Locate the cell with the specified text and output its (x, y) center coordinate. 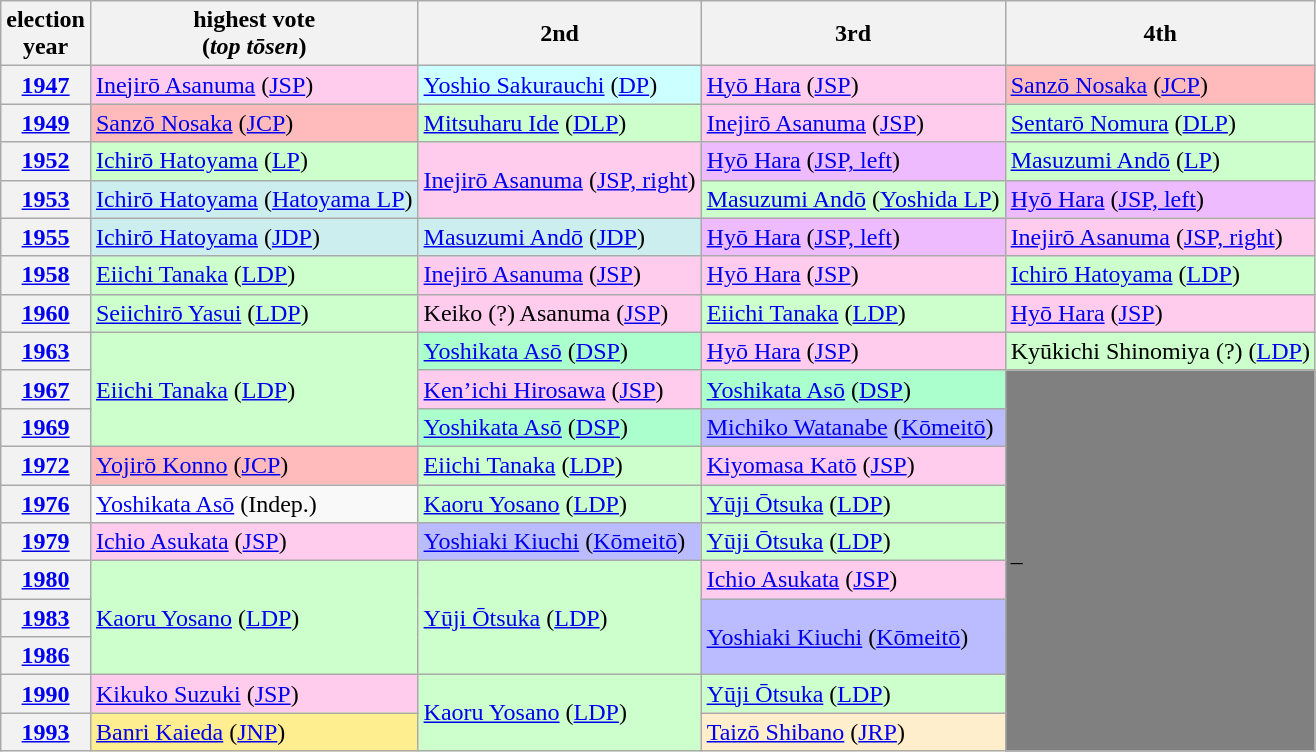
Kikuko Suzuki (JSP) (254, 694)
Seiichirō Yasui (LDP) (254, 313)
1963 (46, 351)
1972 (46, 465)
2nd (560, 34)
1949 (46, 123)
1953 (46, 199)
Banri Kaieda (JNP) (254, 732)
1980 (46, 580)
Ichirō Hatoyama (JDP) (254, 237)
highest vote(top tōsen) (254, 34)
Keiko (?) Asanuma (JSP) (560, 313)
Yojirō Konno (JCP) (254, 465)
1947 (46, 85)
Yoshio Sakurauchi (DP) (560, 85)
1983 (46, 618)
Masuzumi Andō (Yoshida LP) (853, 199)
3rd (853, 34)
1955 (46, 237)
1990 (46, 694)
4th (1160, 34)
1960 (46, 313)
Kyūkichi Shinomiya (?) (LDP) (1160, 351)
Taizō Shibano (JRP) (853, 732)
1967 (46, 389)
1993 (46, 732)
Ichirō Hatoyama (Hatoyama LP) (254, 199)
1986 (46, 656)
Michiko Watanabe (Kōmeitō) (853, 427)
Yoshikata Asō (Indep.) (254, 503)
1952 (46, 161)
Ichirō Hatoyama (LP) (254, 161)
electionyear (46, 34)
Ken’ichi Hirosawa (JSP) (560, 389)
1979 (46, 542)
1969 (46, 427)
Mitsuharu Ide (DLP) (560, 123)
Kiyomasa Katō (JSP) (853, 465)
– (1160, 560)
Masuzumi Andō (JDP) (560, 237)
1976 (46, 503)
Masuzumi Andō (LP) (1160, 161)
Ichirō Hatoyama (LDP) (1160, 275)
Sentarō Nomura (DLP) (1160, 123)
1958 (46, 275)
